Extract the [x, y] coordinate from the center of the cell holding the provided text.  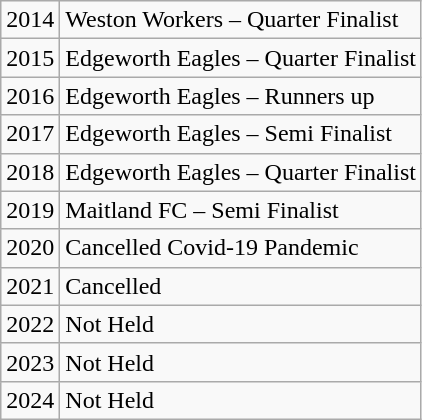
Weston Workers – Quarter Finalist [241, 20]
2023 [30, 362]
2016 [30, 96]
Cancelled [241, 286]
2022 [30, 324]
Maitland FC – Semi Finalist [241, 210]
Edgeworth Eagles – Semi Finalist [241, 134]
2018 [30, 172]
Cancelled Covid-19 Pandemic [241, 248]
2020 [30, 248]
2015 [30, 58]
2021 [30, 286]
2014 [30, 20]
2024 [30, 400]
2019 [30, 210]
Edgeworth Eagles – Runners up [241, 96]
2017 [30, 134]
